Provide the (x, y) coordinate of the cell's center where the given text is located.  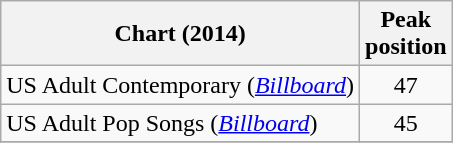
US Adult Contemporary (Billboard) (180, 85)
Peak position (406, 34)
45 (406, 123)
Chart (2014) (180, 34)
US Adult Pop Songs (Billboard) (180, 123)
47 (406, 85)
